Return the (x, y) coordinate for the center point of the cell that contains the specified text.  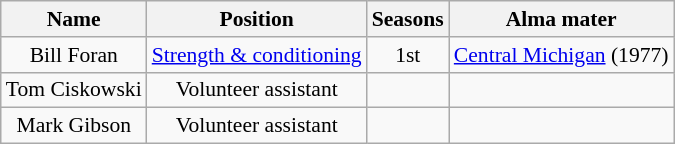
Strength & conditioning (257, 55)
Mark Gibson (74, 126)
1st (408, 55)
Bill Foran (74, 55)
Alma mater (562, 19)
Central Michigan (1977) (562, 55)
Seasons (408, 19)
Tom Ciskowski (74, 90)
Position (257, 19)
Name (74, 19)
